Scan for the cell matching the given text and deliver its (x, y) coordinate at center. 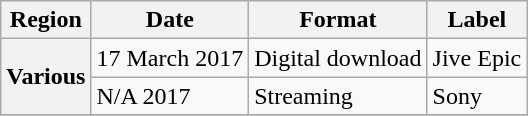
N/A 2017 (170, 96)
Date (170, 20)
Various (46, 77)
17 March 2017 (170, 58)
Jive Epic (477, 58)
Streaming (338, 96)
Format (338, 20)
Sony (477, 96)
Digital download (338, 58)
Label (477, 20)
Region (46, 20)
